Capture the cell that displays the provided text and extract its [X, Y] central coordinate. 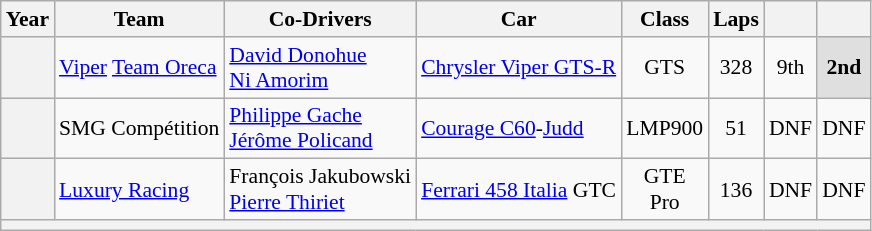
328 [736, 68]
Year [28, 19]
9th [790, 68]
GTEPro [664, 190]
Team [139, 19]
Ferrari 458 Italia GTC [518, 190]
Class [664, 19]
LMP900 [664, 128]
Viper Team Oreca [139, 68]
François Jakubowski Pierre Thiriet [320, 190]
Car [518, 19]
51 [736, 128]
2nd [844, 68]
David Donohue Ni Amorim [320, 68]
Luxury Racing [139, 190]
136 [736, 190]
Laps [736, 19]
Co-Drivers [320, 19]
Chrysler Viper GTS-R [518, 68]
Philippe Gache Jérôme Policand [320, 128]
GTS [664, 68]
Courage C60-Judd [518, 128]
SMG Compétition [139, 128]
